Pinpoint the cell where the given text exists, returning its (x, y) midpoint coordinate. 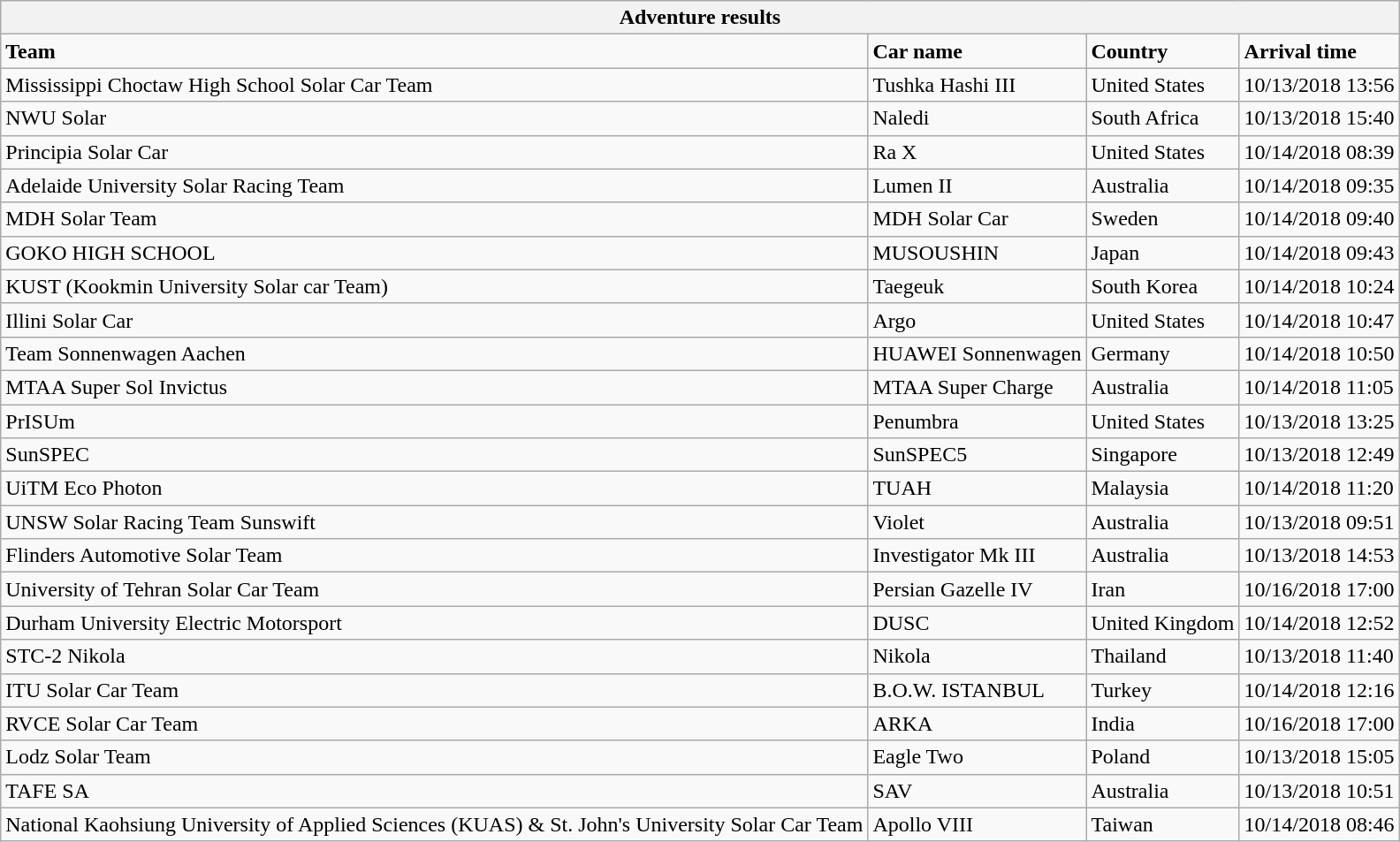
10/14/2018 10:24 (1319, 286)
South Africa (1163, 118)
Persian Gazelle IV (978, 589)
Sweden (1163, 219)
Japan (1163, 253)
Turkey (1163, 690)
10/14/2018 09:43 (1319, 253)
MDH Solar Team (435, 219)
TAFE SA (435, 791)
Adelaide University Solar Racing Team (435, 186)
10/14/2018 08:39 (1319, 152)
10/14/2018 09:40 (1319, 219)
UiTM Eco Photon (435, 489)
Eagle Two (978, 757)
Car name (978, 51)
10/13/2018 13:56 (1319, 85)
Apollo VIII (978, 824)
Germany (1163, 353)
10/13/2018 12:49 (1319, 455)
STC-2 Nikola (435, 656)
SunSPEC5 (978, 455)
B.O.W. ISTANBUL (978, 690)
MTAA Super Sol Invictus (435, 387)
University of Tehran Solar Car Team (435, 589)
Penumbra (978, 421)
MDH Solar Car (978, 219)
Thailand (1163, 656)
Country (1163, 51)
TUAH (978, 489)
SAV (978, 791)
Illini Solar Car (435, 320)
Nikola (978, 656)
National Kaohsiung University of Applied Sciences (KUAS) & St. John's University Solar Car Team (435, 824)
PrISUm (435, 421)
Team (435, 51)
India (1163, 724)
Investigator Mk III (978, 556)
Singapore (1163, 455)
Durham University Electric Motorsport (435, 623)
10/14/2018 12:52 (1319, 623)
Flinders Automotive Solar Team (435, 556)
10/13/2018 09:51 (1319, 522)
Principia Solar Car (435, 152)
Mississippi Choctaw High School Solar Car Team (435, 85)
Lumen II (978, 186)
10/14/2018 09:35 (1319, 186)
Lodz Solar Team (435, 757)
DUSC (978, 623)
South Korea (1163, 286)
10/13/2018 15:05 (1319, 757)
Iran (1163, 589)
Malaysia (1163, 489)
HUAWEI Sonnenwagen (978, 353)
10/14/2018 12:16 (1319, 690)
10/13/2018 13:25 (1319, 421)
10/14/2018 10:50 (1319, 353)
MUSOUSHIN (978, 253)
NWU Solar (435, 118)
ARKA (978, 724)
ITU Solar Car Team (435, 690)
Arrival time (1319, 51)
SunSPEC (435, 455)
Poland (1163, 757)
Adventure results (700, 18)
10/14/2018 11:20 (1319, 489)
Tushka Hashi III (978, 85)
Violet (978, 522)
Team Sonnenwagen Aachen (435, 353)
10/14/2018 08:46 (1319, 824)
Taiwan (1163, 824)
KUST (Kookmin University Solar car Team) (435, 286)
United Kingdom (1163, 623)
10/13/2018 10:51 (1319, 791)
Argo (978, 320)
10/14/2018 11:05 (1319, 387)
10/13/2018 15:40 (1319, 118)
10/14/2018 10:47 (1319, 320)
Ra X (978, 152)
UNSW Solar Racing Team Sunswift (435, 522)
Taegeuk (978, 286)
MTAA Super Charge (978, 387)
Naledi (978, 118)
10/13/2018 14:53 (1319, 556)
GOKO HIGH SCHOOL (435, 253)
10/13/2018 11:40 (1319, 656)
RVCE Solar Car Team (435, 724)
